Pinpoint the cell where the given text exists, returning its [X, Y] midpoint coordinate. 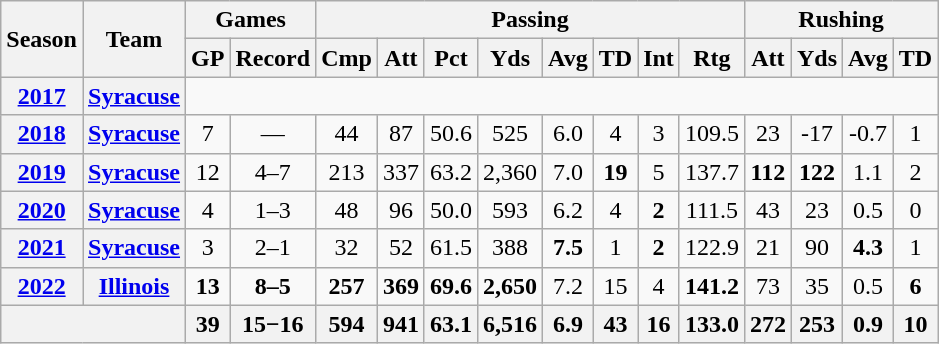
50.6 [450, 134]
7.5 [568, 248]
96 [400, 210]
7.2 [568, 286]
Record [273, 58]
Season [42, 39]
2–1 [273, 248]
6 [915, 286]
Games [251, 20]
2017 [42, 96]
109.5 [712, 134]
6,516 [510, 324]
Cmp [347, 58]
87 [400, 134]
137.7 [712, 172]
369 [400, 286]
39 [208, 324]
Team [134, 39]
52 [400, 248]
12 [208, 172]
Passing [530, 20]
-17 [816, 134]
525 [510, 134]
35 [816, 286]
10 [915, 324]
90 [816, 248]
63.1 [450, 324]
44 [347, 134]
Illinois [134, 286]
2021 [42, 248]
122 [816, 172]
257 [347, 286]
63.2 [450, 172]
213 [347, 172]
16 [659, 324]
1–3 [273, 210]
2020 [42, 210]
2019 [42, 172]
GP [208, 58]
272 [768, 324]
111.5 [712, 210]
— [273, 134]
13 [208, 286]
0 [915, 210]
2018 [42, 134]
122.9 [712, 248]
388 [510, 248]
21 [768, 248]
6.0 [568, 134]
941 [400, 324]
7 [208, 134]
2022 [42, 286]
133.0 [712, 324]
2,360 [510, 172]
69.6 [450, 286]
32 [347, 248]
141.2 [712, 286]
-0.7 [868, 134]
6.2 [568, 210]
1.1 [868, 172]
15 [615, 286]
73 [768, 286]
594 [347, 324]
Rushing [840, 20]
7.0 [568, 172]
15−16 [273, 324]
61.5 [450, 248]
593 [510, 210]
6.9 [568, 324]
19 [615, 172]
48 [347, 210]
2,650 [510, 286]
Rtg [712, 58]
5 [659, 172]
4.3 [868, 248]
50.0 [450, 210]
Pct [450, 58]
0.9 [868, 324]
253 [816, 324]
112 [768, 172]
8–5 [273, 286]
Int [659, 58]
337 [400, 172]
4–7 [273, 172]
